Return [X, Y] of the center of cell containing provided text 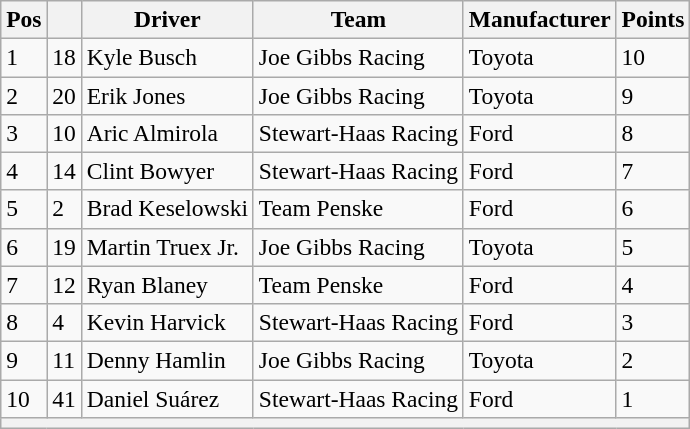
Team [358, 19]
Pos [24, 19]
12 [64, 285]
Ryan Blaney [167, 285]
Driver [167, 19]
20 [64, 95]
Daniel Suárez [167, 398]
11 [64, 360]
Kyle Busch [167, 57]
Denny Hamlin [167, 360]
Points [653, 19]
Erik Jones [167, 95]
Martin Truex Jr. [167, 247]
Aric Almirola [167, 133]
Kevin Harvick [167, 322]
41 [64, 398]
Brad Keselowski [167, 209]
Clint Bowyer [167, 171]
Manufacturer [540, 19]
14 [64, 171]
18 [64, 57]
19 [64, 247]
